Return the (x, y) coordinate for the center point of the cell that contains the specified text.  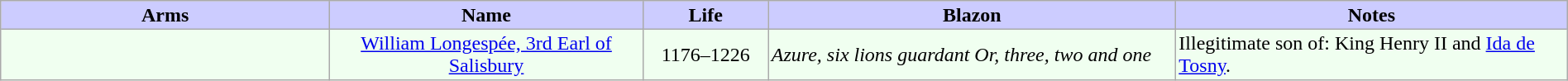
Blazon (973, 15)
Arms (165, 15)
1176–1226 (705, 55)
Illegitimate son of: King Henry II and Ida de Tosny. (1372, 55)
Azure, six lions guardant Or, three, two and one (973, 55)
Life (705, 15)
Notes (1372, 15)
Name (486, 15)
William Longespée, 3rd Earl of Salisbury (486, 55)
